Scan for the cell matching the given text and deliver its [X, Y] coordinate at center. 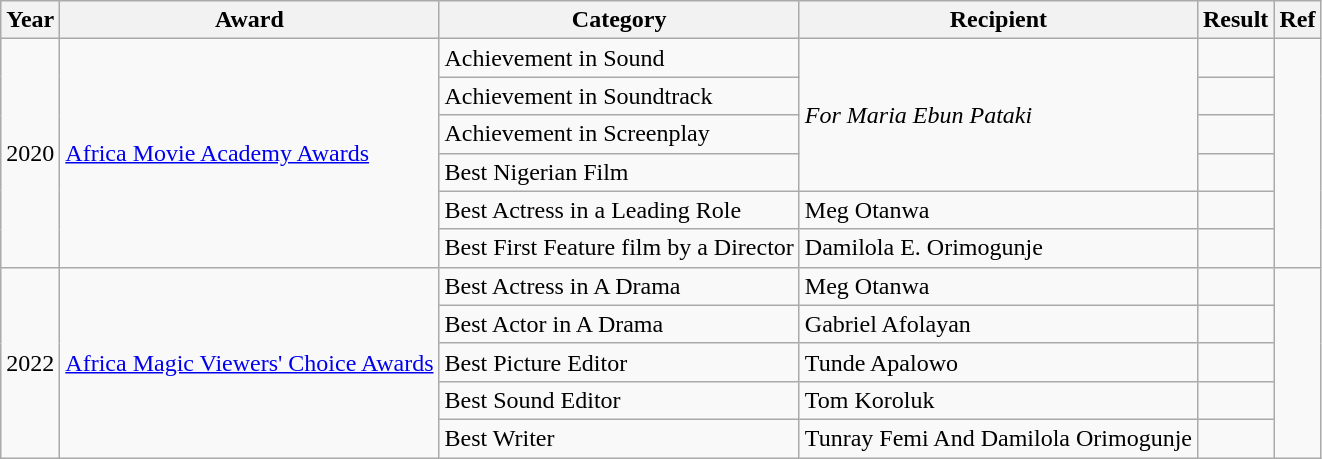
Award [250, 20]
Year [30, 20]
Achievement in Sound [619, 58]
Best Actor in A Drama [619, 324]
Best Actress in A Drama [619, 286]
Recipient [998, 20]
Best Writer [619, 438]
Achievement in Soundtrack [619, 96]
2020 [30, 153]
Tom Koroluk [998, 400]
Best Actress in a Leading Role [619, 210]
Best Nigerian Film [619, 172]
Africa Magic Viewers' Choice Awards [250, 362]
Best Sound Editor [619, 400]
Achievement in Screenplay [619, 134]
Africa Movie Academy Awards [250, 153]
Best First Feature film by a Director [619, 248]
2022 [30, 362]
Category [619, 20]
Best Picture Editor [619, 362]
Damilola E. Orimogunje [998, 248]
Gabriel Afolayan [998, 324]
Ref [1298, 20]
Tunray Femi And Damilola Orimogunje [998, 438]
Result [1235, 20]
For Maria Ebun Pataki [998, 115]
Tunde Apalowo [998, 362]
